Return the [x, y] coordinate for the center point of the cell that contains the specified text.  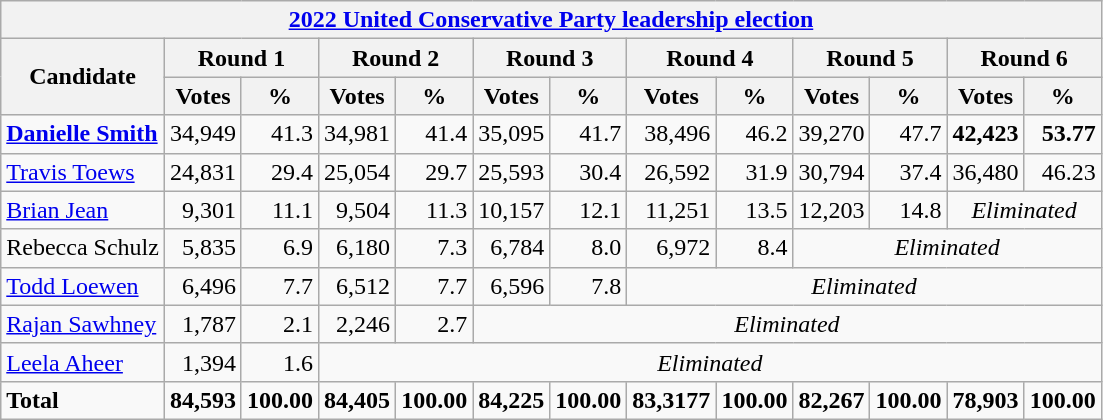
Rajan Sawhney [83, 324]
30.4 [588, 172]
Todd Loewen [83, 286]
1.6 [280, 362]
25,054 [358, 172]
84,225 [512, 400]
Round 5 [870, 58]
41.4 [434, 134]
41.3 [280, 134]
2.1 [280, 324]
Round 6 [1024, 58]
9,301 [202, 210]
2,246 [358, 324]
82,267 [832, 400]
42,423 [986, 134]
36,480 [986, 172]
11.1 [280, 210]
2022 United Conservative Party leadership election [551, 20]
37.4 [908, 172]
53.77 [1062, 134]
1,787 [202, 324]
13.5 [754, 210]
Total [83, 400]
2.7 [434, 324]
Rebecca Schulz [83, 248]
10,157 [512, 210]
9,504 [358, 210]
38,496 [672, 134]
35,095 [512, 134]
39,270 [832, 134]
78,903 [986, 400]
6,496 [202, 286]
Round 1 [241, 58]
6.9 [280, 248]
6,180 [358, 248]
12,203 [832, 210]
8.0 [588, 248]
1,394 [202, 362]
Danielle Smith [83, 134]
7.8 [588, 286]
14.8 [908, 210]
5,835 [202, 248]
34,949 [202, 134]
Round 2 [396, 58]
6,512 [358, 286]
26,592 [672, 172]
46.23 [1062, 172]
84,593 [202, 400]
25,593 [512, 172]
41.7 [588, 134]
8.4 [754, 248]
29.7 [434, 172]
83,3177 [672, 400]
Leela Aheer [83, 362]
34,981 [358, 134]
11.3 [434, 210]
Round 3 [550, 58]
6,596 [512, 286]
Travis Toews [83, 172]
7.3 [434, 248]
31.9 [754, 172]
Round 4 [710, 58]
6,784 [512, 248]
47.7 [908, 134]
46.2 [754, 134]
24,831 [202, 172]
Candidate [83, 77]
12.1 [588, 210]
30,794 [832, 172]
6,972 [672, 248]
84,405 [358, 400]
11,251 [672, 210]
Brian Jean [83, 210]
29.4 [280, 172]
